Find where the given text appears and provide that cell's center as [x, y] coordinate. 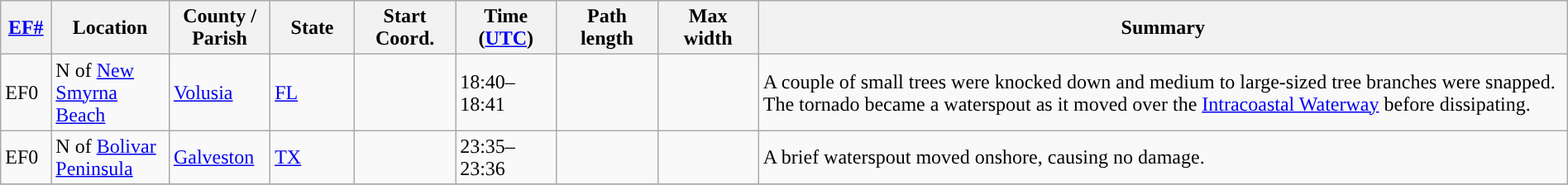
State [313, 28]
FL [313, 92]
N of New Smyrna Beach [111, 92]
County / Parish [219, 28]
Max width [708, 28]
Time (UTC) [506, 28]
Galveston [219, 157]
A brief waterspout moved onshore, causing no damage. [1163, 157]
23:35–23:36 [506, 157]
TX [313, 157]
Volusia [219, 92]
Summary [1163, 28]
EF# [26, 28]
18:40–18:41 [506, 92]
N of Bolivar Peninsula [111, 157]
Path length [607, 28]
Start Coord. [404, 28]
Location [111, 28]
